Identify which cell holds the provided text, then report its [X, Y] central coordinate. 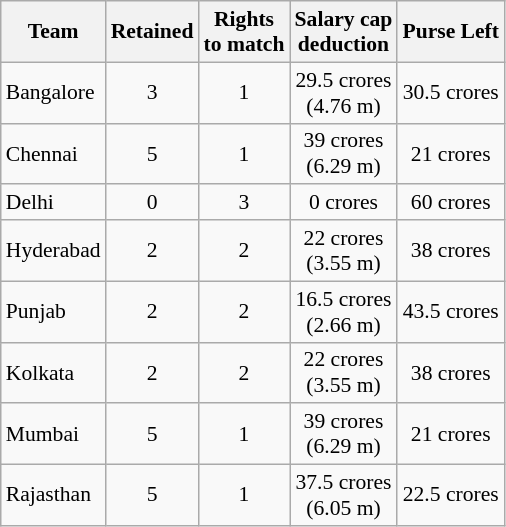
Purse Left [450, 32]
Punjab [54, 312]
Retained [152, 32]
Kolkata [54, 372]
Delhi [54, 202]
Mumbai [54, 434]
30.5 crores [450, 92]
Rajasthan [54, 494]
43.5 crores [450, 312]
Rightsto match [244, 32]
Chennai [54, 154]
Team [54, 32]
29.5 crores(4.76 m) [344, 92]
22.5 crores [450, 494]
0 crores [344, 202]
Bangalore [54, 92]
0 [152, 202]
Hyderabad [54, 250]
16.5 crores(2.66 m) [344, 312]
Salary capdeduction [344, 32]
37.5 crores(6.05 m) [344, 494]
60 crores [450, 202]
